Detect which cell encompasses the target text, then output its (x, y) center coordinate. 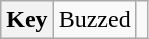
Buzzed (94, 20)
Key (27, 20)
